Provide the (x, y) coordinate of the cell's center where the given text is located.  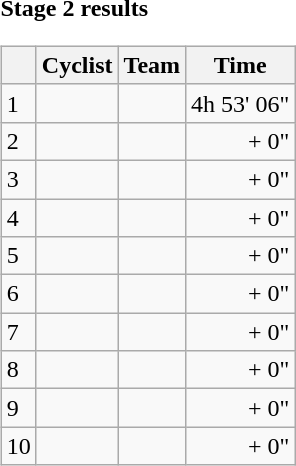
10 (18, 446)
4h 53' 06" (240, 103)
1 (18, 103)
5 (18, 256)
8 (18, 370)
2 (18, 141)
7 (18, 332)
4 (18, 217)
Time (240, 65)
Team (152, 65)
6 (18, 294)
Cyclist (77, 65)
9 (18, 408)
3 (18, 179)
